From the cell containing the given text, extract its center point as [x, y] coordinate. 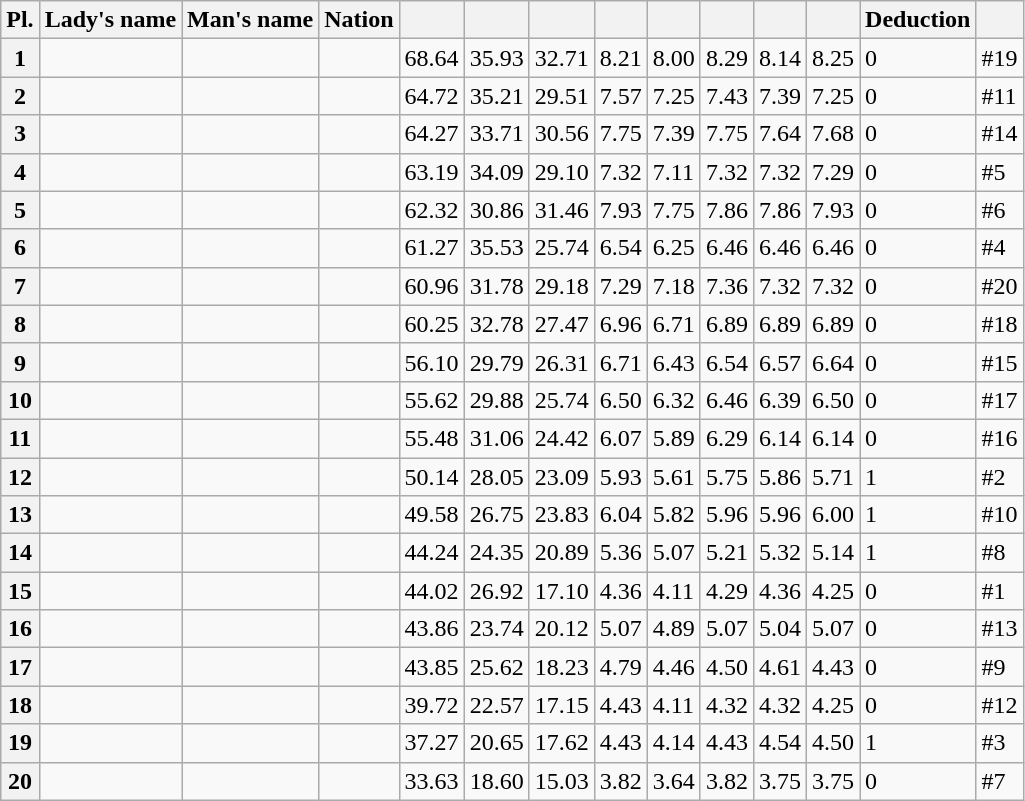
44.24 [432, 553]
8.29 [726, 58]
5.04 [780, 629]
60.96 [432, 286]
5.82 [674, 515]
18 [20, 705]
6.43 [674, 362]
4.89 [674, 629]
#16 [1000, 438]
8.14 [780, 58]
56.10 [432, 362]
23.83 [562, 515]
7 [20, 286]
#10 [1000, 515]
44.02 [432, 591]
#12 [1000, 705]
7.18 [674, 286]
#3 [1000, 743]
7.43 [726, 96]
3.64 [674, 781]
4 [20, 172]
#8 [1000, 553]
62.32 [432, 210]
#13 [1000, 629]
29.51 [562, 96]
Deduction [918, 20]
61.27 [432, 248]
4.29 [726, 591]
35.53 [496, 248]
7.36 [726, 286]
6.39 [780, 400]
43.85 [432, 667]
33.63 [432, 781]
34.09 [496, 172]
6 [20, 248]
29.79 [496, 362]
7.68 [832, 134]
31.46 [562, 210]
6.57 [780, 362]
15 [20, 591]
4.46 [674, 667]
35.93 [496, 58]
8.25 [832, 58]
8 [20, 324]
6.32 [674, 400]
5.21 [726, 553]
30.56 [562, 134]
6.96 [620, 324]
29.10 [562, 172]
7.64 [780, 134]
30.86 [496, 210]
31.06 [496, 438]
5.32 [780, 553]
Man's name [250, 20]
Pl. [20, 20]
18.60 [496, 781]
64.27 [432, 134]
6.25 [674, 248]
4.54 [780, 743]
6.00 [832, 515]
#7 [1000, 781]
25.62 [496, 667]
27.47 [562, 324]
32.71 [562, 58]
7.11 [674, 172]
49.58 [432, 515]
55.62 [432, 400]
43.86 [432, 629]
24.35 [496, 553]
4.61 [780, 667]
#5 [1000, 172]
5.61 [674, 477]
#4 [1000, 248]
60.25 [432, 324]
#14 [1000, 134]
29.18 [562, 286]
26.75 [496, 515]
13 [20, 515]
5 [20, 210]
68.64 [432, 58]
20.65 [496, 743]
17.62 [562, 743]
#2 [1000, 477]
28.05 [496, 477]
#20 [1000, 286]
14 [20, 553]
6.07 [620, 438]
7.57 [620, 96]
24.42 [562, 438]
2 [20, 96]
#6 [1000, 210]
23.09 [562, 477]
3 [20, 134]
8.21 [620, 58]
#1 [1000, 591]
17.15 [562, 705]
63.19 [432, 172]
55.48 [432, 438]
26.31 [562, 362]
#17 [1000, 400]
16 [20, 629]
29.88 [496, 400]
Lady's name [110, 20]
9 [20, 362]
64.72 [432, 96]
Nation [359, 20]
12 [20, 477]
19 [20, 743]
22.57 [496, 705]
#19 [1000, 58]
5.36 [620, 553]
4.79 [620, 667]
37.27 [432, 743]
#9 [1000, 667]
5.75 [726, 477]
11 [20, 438]
17.10 [562, 591]
26.92 [496, 591]
6.64 [832, 362]
10 [20, 400]
5.86 [780, 477]
6.29 [726, 438]
4.14 [674, 743]
#18 [1000, 324]
#15 [1000, 362]
15.03 [562, 781]
6.04 [620, 515]
39.72 [432, 705]
20.12 [562, 629]
33.71 [496, 134]
23.74 [496, 629]
20 [20, 781]
#11 [1000, 96]
17 [20, 667]
35.21 [496, 96]
5.14 [832, 553]
5.89 [674, 438]
18.23 [562, 667]
5.71 [832, 477]
31.78 [496, 286]
20.89 [562, 553]
5.93 [620, 477]
8.00 [674, 58]
50.14 [432, 477]
32.78 [496, 324]
